From the cell containing the given text, extract its center point as [X, Y] coordinate. 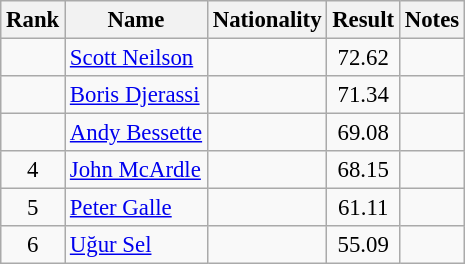
Rank [33, 20]
6 [33, 245]
Peter Galle [136, 208]
4 [33, 170]
55.09 [364, 245]
Result [364, 20]
Uğur Sel [136, 245]
61.11 [364, 208]
69.08 [364, 133]
5 [33, 208]
Andy Bessette [136, 133]
Boris Djerassi [136, 95]
72.62 [364, 58]
John McArdle [136, 170]
68.15 [364, 170]
71.34 [364, 95]
Nationality [266, 20]
Scott Neilson [136, 58]
Notes [432, 20]
Name [136, 20]
